Detect which cell encompasses the target text, then output its [x, y] center coordinate. 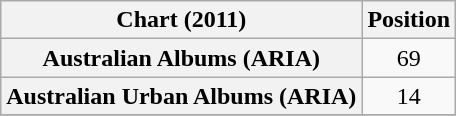
Position [409, 20]
Chart (2011) [182, 20]
69 [409, 58]
Australian Albums (ARIA) [182, 58]
Australian Urban Albums (ARIA) [182, 96]
14 [409, 96]
